For the text-containing cell, return its midpoint in [x, y] coordinate format. 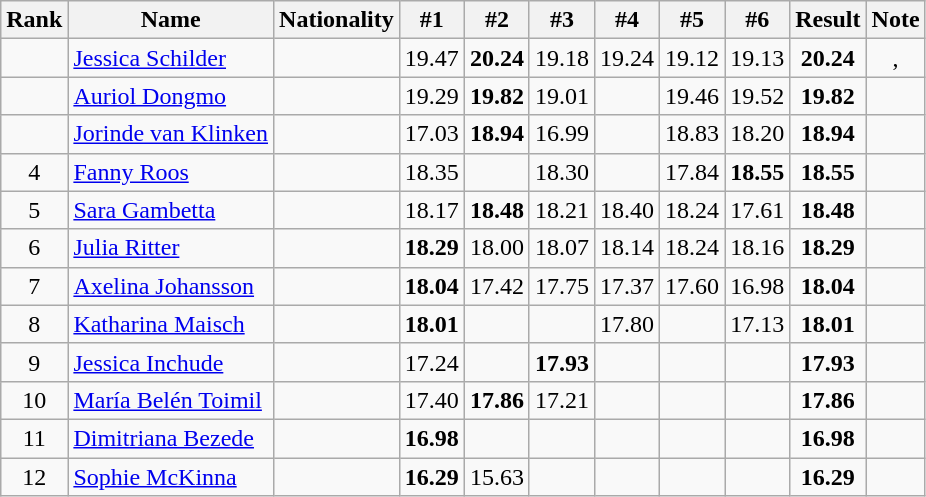
18.40 [626, 210]
#3 [562, 20]
#1 [432, 20]
#4 [626, 20]
17.21 [562, 400]
Jessica Inchude [171, 362]
15.63 [496, 477]
19.24 [626, 58]
10 [34, 400]
19.01 [562, 96]
19.12 [692, 58]
18.14 [626, 248]
#5 [692, 20]
Katharina Maisch [171, 324]
18.21 [562, 210]
Nationality [337, 20]
Rank [34, 20]
18.17 [432, 210]
19.46 [692, 96]
17.60 [692, 286]
Jorinde van Klinken [171, 134]
#6 [758, 20]
8 [34, 324]
Sophie McKinna [171, 477]
17.42 [496, 286]
16.99 [562, 134]
4 [34, 172]
18.83 [692, 134]
12 [34, 477]
Sara Gambetta [171, 210]
7 [34, 286]
María Belén Toimil [171, 400]
17.40 [432, 400]
Axelina Johansson [171, 286]
Fanny Roos [171, 172]
Jessica Schilder [171, 58]
17.03 [432, 134]
Auriol Dongmo [171, 96]
17.80 [626, 324]
18.00 [496, 248]
19.29 [432, 96]
9 [34, 362]
18.20 [758, 134]
19.52 [758, 96]
17.37 [626, 286]
Result [828, 20]
5 [34, 210]
Julia Ritter [171, 248]
18.16 [758, 248]
11 [34, 438]
17.61 [758, 210]
19.47 [432, 58]
Dimitriana Bezede [171, 438]
17.84 [692, 172]
18.30 [562, 172]
17.13 [758, 324]
18.07 [562, 248]
17.24 [432, 362]
18.35 [432, 172]
, [896, 58]
Note [896, 20]
17.75 [562, 286]
6 [34, 248]
19.13 [758, 58]
#2 [496, 20]
19.18 [562, 58]
Name [171, 20]
